For the text-containing cell, return its midpoint in [X, Y] coordinate format. 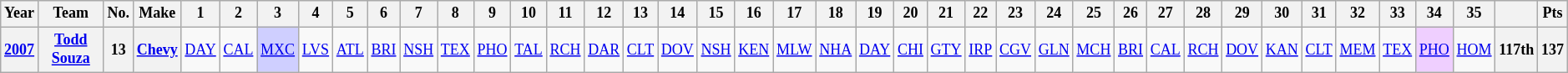
35 [1474, 13]
Pts [1553, 13]
9 [493, 13]
ATL [350, 50]
4 [316, 13]
Year [20, 13]
8 [456, 13]
24 [1054, 13]
KAN [1282, 50]
22 [980, 13]
Chevy [157, 50]
CHI [911, 50]
Make [157, 13]
DAR [604, 50]
31 [1319, 13]
MEM [1358, 50]
Todd Souza [70, 50]
10 [529, 13]
CGV [1015, 50]
NHA [836, 50]
137 [1553, 50]
5 [350, 13]
7 [419, 13]
28 [1203, 13]
2007 [20, 50]
HOM [1474, 50]
LVS [316, 50]
MXC [278, 50]
GTY [946, 50]
26 [1130, 13]
19 [875, 13]
16 [754, 13]
No. [119, 13]
TAL [529, 50]
33 [1398, 13]
32 [1358, 13]
1 [200, 13]
11 [565, 13]
12 [604, 13]
18 [836, 13]
23 [1015, 13]
Team [70, 13]
MCH [1094, 50]
30 [1282, 13]
3 [278, 13]
IRP [980, 50]
KEN [754, 50]
MLW [795, 50]
GLN [1054, 50]
14 [678, 13]
2 [239, 13]
6 [384, 13]
117th [1516, 50]
29 [1242, 13]
20 [911, 13]
27 [1166, 13]
21 [946, 13]
15 [716, 13]
25 [1094, 13]
17 [795, 13]
34 [1434, 13]
